Scan for the cell matching the given text and deliver its [x, y] coordinate at center. 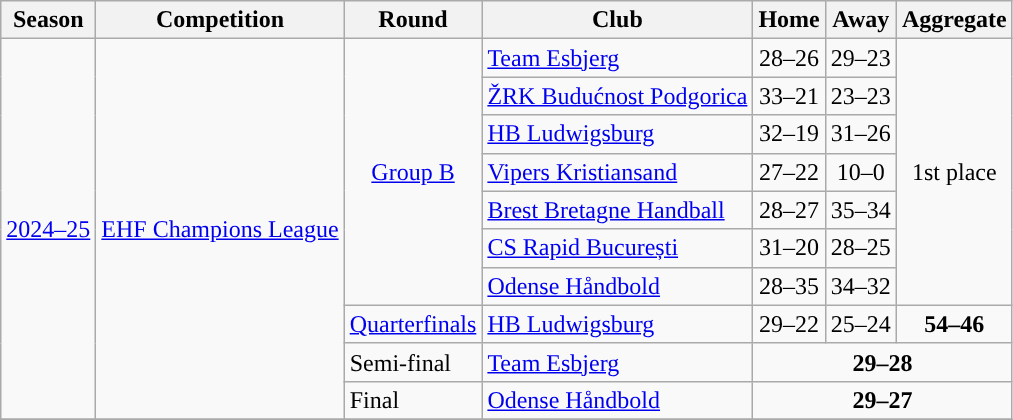
Quarterfinals [413, 324]
1st place [954, 172]
31–20 [789, 248]
25–24 [860, 324]
Vipers Kristiansand [618, 172]
Final [413, 400]
Brest Bretagne Handball [618, 210]
Home [789, 20]
34–32 [860, 286]
29–22 [789, 324]
CS Rapid București [618, 248]
28–27 [789, 210]
Club [618, 20]
31–26 [860, 134]
28–25 [860, 248]
28–26 [789, 58]
Semi-final [413, 362]
10–0 [860, 172]
29–28 [882, 362]
29–23 [860, 58]
23–23 [860, 96]
Season [48, 20]
ŽRK Budućnost Podgorica [618, 96]
EHF Champions League [220, 230]
Away [860, 20]
2024–25 [48, 230]
33–21 [789, 96]
28–35 [789, 286]
29–27 [882, 400]
Aggregate [954, 20]
35–34 [860, 210]
32–19 [789, 134]
27–22 [789, 172]
Round [413, 20]
Competition [220, 20]
54–46 [954, 324]
Group B [413, 172]
